Find where the given text appears and provide that cell's center as [x, y] coordinate. 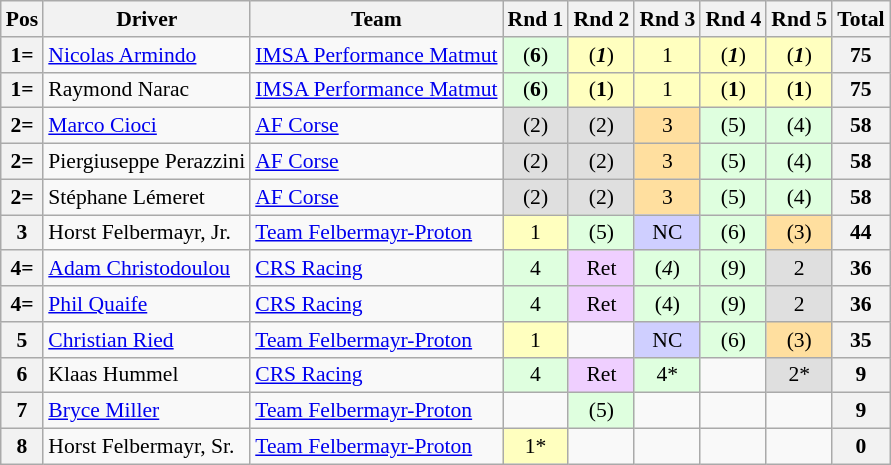
Klaas Hummel [146, 375]
Marco Cioci [146, 126]
Total [860, 19]
Rnd 3 [667, 19]
Christian Ried [146, 340]
Adam Christodoulou [146, 269]
35 [860, 340]
5 [22, 340]
Pos [22, 19]
Rnd 2 [601, 19]
Stéphane Lémeret [146, 197]
7 [22, 411]
4* [667, 375]
Horst Felbermayr, Jr. [146, 233]
Bryce Miller [146, 411]
1* [536, 447]
6 [22, 375]
Driver [146, 19]
44 [860, 233]
Piergiuseppe Perazzini [146, 162]
Team [376, 19]
Rnd 5 [799, 19]
Nicolas Armindo [146, 55]
8 [22, 447]
Phil Quaife [146, 304]
0 [860, 447]
Rnd 1 [536, 19]
2* [799, 375]
Rnd 4 [733, 19]
Horst Felbermayr, Sr. [146, 447]
Raymond Narac [146, 90]
